Scan for the cell matching the given text and deliver its (X, Y) coordinate at center. 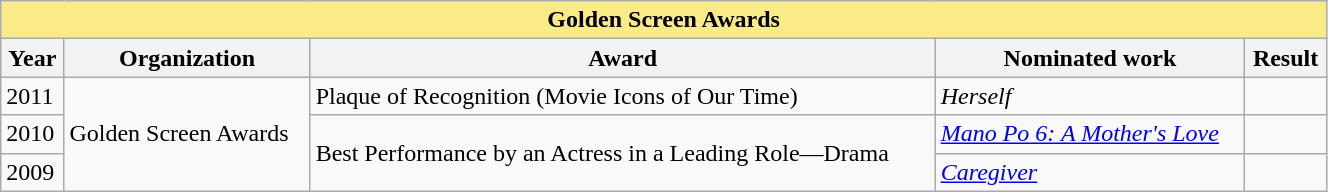
2011 (32, 96)
Caregiver (1090, 172)
2009 (32, 172)
Mano Po 6: A Mother's Love (1090, 134)
Herself (1090, 96)
Nominated work (1090, 58)
Plaque of Recognition (Movie Icons of Our Time) (622, 96)
Year (32, 58)
Result (1286, 58)
Award (622, 58)
2010 (32, 134)
Organization (187, 58)
Best Performance by an Actress in a Leading Role—Drama (622, 153)
